Output the [x, y] coordinate of the center of the cell containing the given text.  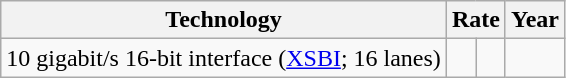
10 gigabit/s 16-bit interface (XSBI; 16 lanes) [224, 58]
Rate [476, 20]
Technology [224, 20]
Year [534, 20]
